Locate the cell with the specified text and output its (X, Y) center coordinate. 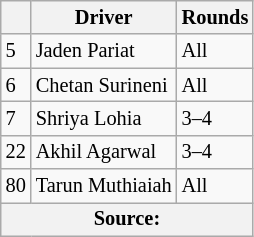
Shriya Lohia (104, 118)
Akhil Agarwal (104, 152)
7 (16, 118)
Chetan Surineni (104, 85)
Tarun Muthiaiah (104, 186)
6 (16, 85)
Driver (104, 17)
22 (16, 152)
80 (16, 186)
Source: (127, 219)
Jaden Pariat (104, 51)
5 (16, 51)
Rounds (216, 17)
